Search for the cell housing the specified text and yield its [X, Y] center coordinate. 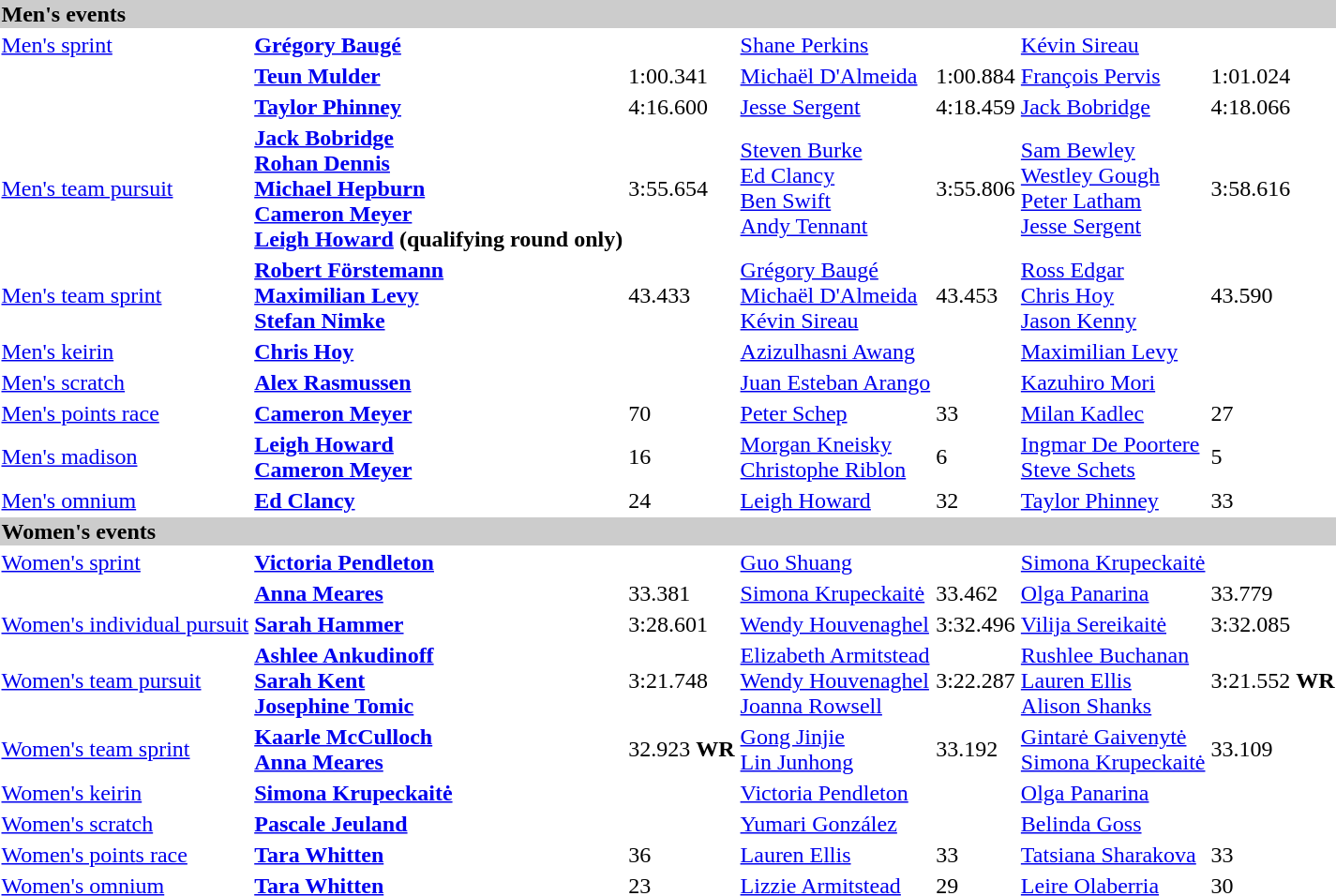
Peter Schep [835, 413]
Teun Mulder [439, 76]
Men's madison [126, 457]
4:18.459 [976, 107]
Milan Kadlec [1113, 413]
33.462 [976, 593]
Chris Hoy [439, 351]
Shane Perkins [835, 45]
Grégory BaugéMichaël D'AlmeidaKévin Sireau [835, 295]
Sam BewleyWestley GoughPeter LathamJesse Sergent [1113, 188]
36 [682, 855]
43.433 [682, 295]
33.109 [1273, 750]
Kaarle McCullochAnna Meares [439, 750]
Tatsiana Sharakova [1113, 855]
3:55.806 [976, 188]
Alex Rasmussen [439, 382]
4:16.600 [682, 107]
4:18.066 [1273, 107]
Vilija Sereikaitė [1113, 624]
Men's events [668, 14]
Ed Clancy [439, 500]
Juan Esteban Arango [835, 382]
Gintarė GaivenytėSimona Krupeckaitė [1113, 750]
1:00.884 [976, 76]
Ashlee AnkudinoffSarah KentJosephine Tomic [439, 680]
Jesse Sergent [835, 107]
Men's keirin [126, 351]
Azizulhasni Awang [835, 351]
Women's points race [126, 855]
1:01.024 [1273, 76]
Sarah Hammer [439, 624]
Kazuhiro Mori [1113, 382]
Guo Shuang [835, 562]
Ingmar De PoortereSteve Schets [1113, 457]
5 [1273, 457]
Ross EdgarChris HoyJason Kenny [1113, 295]
Men's team pursuit [126, 188]
Yumari González [835, 824]
3:55.654 [682, 188]
Wendy Houvenaghel [835, 624]
Pascale Jeuland [439, 824]
43.590 [1273, 295]
Jack Bobridge [1113, 107]
Lauren Ellis [835, 855]
Kévin Sireau [1113, 45]
Men's omnium [126, 500]
Men's points race [126, 413]
Men's team sprint [126, 295]
3:21.552 WR [1273, 680]
32 [976, 500]
3:58.616 [1273, 188]
3:22.287 [976, 680]
33.779 [1273, 593]
3:32.085 [1273, 624]
Women's team sprint [126, 750]
Women's scratch [126, 824]
3:21.748 [682, 680]
Women's sprint [126, 562]
24 [682, 500]
Michaël D'Almeida [835, 76]
François Pervis [1113, 76]
27 [1273, 413]
Anna Meares [439, 593]
3:28.601 [682, 624]
3:32.496 [976, 624]
Women's keirin [126, 793]
16 [682, 457]
Jack BobridgeRohan DennisMichael Hepburn Cameron Meyer Leigh Howard (qualifying round only) [439, 188]
6 [976, 457]
Men's scratch [126, 382]
33.192 [976, 750]
43.453 [976, 295]
Women's individual pursuit [126, 624]
Rushlee BuchananLauren EllisAlison Shanks [1113, 680]
Cameron Meyer [439, 413]
Women's events [668, 531]
Morgan KneiskyChristophe Riblon [835, 457]
Grégory Baugé [439, 45]
1:00.341 [682, 76]
32.923 WR [682, 750]
Tara Whitten [439, 855]
Belinda Goss [1113, 824]
Leigh HowardCameron Meyer [439, 457]
Gong JinjieLin Junhong [835, 750]
Robert FörstemannMaximilian LevyStefan Nimke [439, 295]
Maximilian Levy [1113, 351]
Women's team pursuit [126, 680]
Men's sprint [126, 45]
70 [682, 413]
Steven BurkeEd Clancy Ben SwiftAndy Tennant [835, 188]
33.381 [682, 593]
Leigh Howard [835, 500]
Elizabeth ArmitsteadWendy HouvenaghelJoanna Rowsell [835, 680]
